Capture the cell that displays the provided text and extract its [x, y] central coordinate. 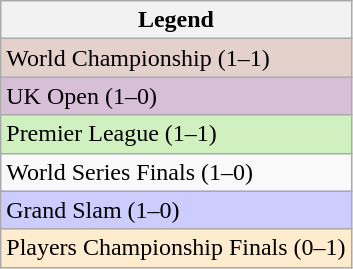
Legend [176, 20]
UK Open (1–0) [176, 96]
World Series Finals (1–0) [176, 172]
Grand Slam (1–0) [176, 210]
Players Championship Finals (0–1) [176, 248]
World Championship (1–1) [176, 58]
Premier League (1–1) [176, 134]
